From the cell containing the given text, extract its center point as [X, Y] coordinate. 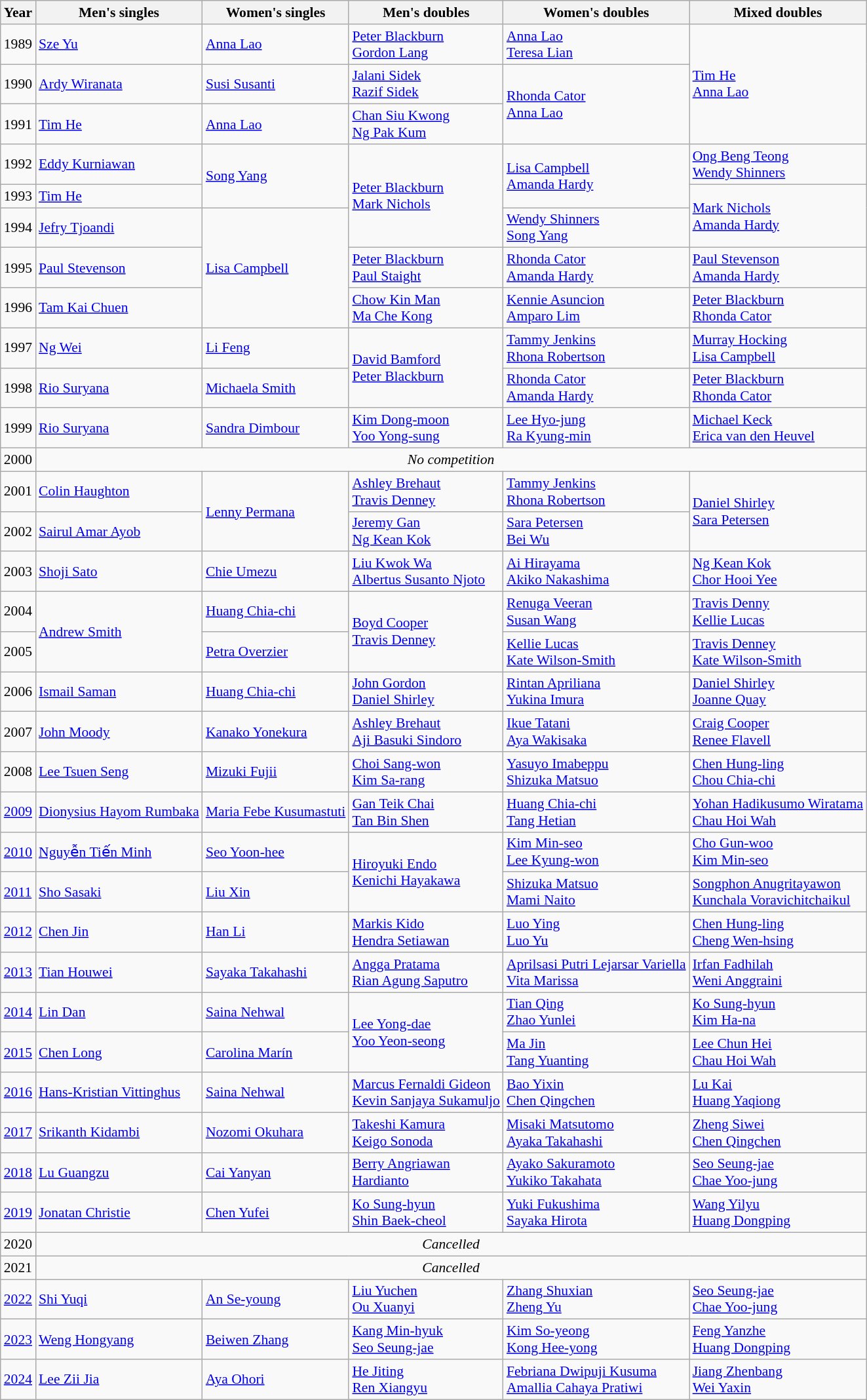
Rintan Apriliana Yukina Imura [596, 692]
Berry Angriawan Hardianto [426, 1172]
Lu Kai Huang Yaqiong [778, 1092]
Shi Yuqi [119, 1299]
Huang Chia-chi Tang Hetian [596, 811]
Jefry Tjoandi [119, 228]
Kim Min-seo Lee Kyung-won [596, 852]
Chow Kin Man Ma Che Kong [426, 308]
Luo Ying Luo Yu [596, 932]
Boyd Cooper Travis Denney [426, 632]
Aprilsasi Putri Lejarsar Variella Vita Marissa [596, 973]
Tian Houwei [119, 973]
Year [18, 12]
Lin Dan [119, 1012]
1992 [18, 164]
2001 [18, 492]
Hans-Kristian Vittinghus [119, 1092]
2023 [18, 1340]
Weng Hongyang [119, 1340]
Nguyễn Tiến Minh [119, 852]
Ardy Wiranata [119, 84]
Shoji Sato [119, 572]
Women's singles [276, 12]
1996 [18, 308]
2006 [18, 692]
Beiwen Zhang [276, 1340]
Dionysius Hayom Rumbaka [119, 811]
Ko Sung-hyun Shin Baek-cheol [426, 1213]
Craig Cooper Renee Flavell [778, 731]
Mixed doubles [778, 12]
Han Li [276, 932]
2021 [18, 1268]
Ai Hirayama Akiko Nakashima [596, 572]
1990 [18, 84]
2000 [18, 460]
Peter Blackburn Gordon Lang [426, 45]
Paul Stevenson Amanda Hardy [778, 267]
Yohan Hadikusumo Wiratama Chau Hoi Wah [778, 811]
Liu Yuchen Ou Xuanyi [426, 1299]
Women's doubles [596, 12]
1993 [18, 196]
Chen Yufei [276, 1213]
He Jiting Ren Xiangyu [426, 1379]
Markis Kido Hendra Setiawan [426, 932]
Angga Pratama Rian Agung Saputro [426, 973]
Febriana Dwipuji Kusuma Amallia Cahaya Pratiwi [596, 1379]
Wang Yilyu Huang Dongping [778, 1213]
2005 [18, 651]
Jalani Sidek Razif Sidek [426, 84]
2007 [18, 731]
2014 [18, 1012]
Liu Kwok Wa Albertus Susanto Njoto [426, 572]
Mizuki Fujii [276, 772]
Marcus Fernaldi Gideon Kevin Sanjaya Sukamuljo [426, 1092]
2018 [18, 1172]
Wendy Shinners Song Yang [596, 228]
Nozomi Okuhara [276, 1133]
Sze Yu [119, 45]
1994 [18, 228]
Rhonda Cator Anna Lao [596, 104]
Murray Hocking Lisa Campbell [778, 347]
2020 [18, 1245]
2024 [18, 1379]
Misaki Matsutomo Ayaka Takahashi [596, 1133]
Yuki Fukushima Sayaka Hirota [596, 1213]
2012 [18, 932]
2002 [18, 531]
Sayaka Takahashi [276, 973]
Travis Denny Kellie Lucas [778, 612]
Maria Febe Kusumastuti [276, 811]
2017 [18, 1133]
Andrew Smith [119, 632]
1997 [18, 347]
Sandra Dimbour [276, 429]
Li Feng [276, 347]
Kim So-yeong Kong Hee-yong [596, 1340]
Tim He Anna Lao [778, 84]
Ng Wei [119, 347]
2003 [18, 572]
Aya Ohori [276, 1379]
Bao Yixin Chen Qingchen [596, 1092]
Shizuka Matsuo Mami Naito [596, 893]
Daniel Shirley Sara Petersen [778, 511]
Tam Kai Chuen [119, 308]
Michaela Smith [276, 388]
Liu Xin [276, 893]
2008 [18, 772]
John Gordon Daniel Shirley [426, 692]
1991 [18, 125]
Susi Susanti [276, 84]
Lenny Permana [276, 511]
2019 [18, 1213]
1998 [18, 388]
Zheng Siwei Chen Qingchen [778, 1133]
Hiroyuki Endo Kenichi Hayakawa [426, 872]
Travis Denney Kate Wilson-Smith [778, 651]
Lee Zii Jia [119, 1379]
Colin Haughton [119, 492]
Sho Sasaki [119, 893]
Renuga Veeran Susan Wang [596, 612]
Men's singles [119, 12]
2010 [18, 852]
1989 [18, 45]
Zhang Shuxian Zheng Yu [596, 1299]
Paul Stevenson [119, 267]
Michael Keck Erica van den Heuvel [778, 429]
Songphon Anugritayawon Kunchala Voravichitchaikul [778, 893]
Kanako Yonekura [276, 731]
Kellie Lucas Kate Wilson-Smith [596, 651]
Ikue Tatani Aya Wakisaka [596, 731]
Chan Siu Kwong Ng Pak Kum [426, 125]
2004 [18, 612]
Kang Min-hyuk Seo Seung-jae [426, 1340]
Chie Umezu [276, 572]
Peter Blackburn Paul Staight [426, 267]
2009 [18, 811]
Lisa Campbell [276, 267]
Petra Overzier [276, 651]
Lee Yong-dae Yoo Yeon-seong [426, 1032]
Chen Jin [119, 932]
2011 [18, 893]
Lisa Campbell Amanda Hardy [596, 176]
An Se-young [276, 1299]
Irfan Fadhilah Weni Anggraini [778, 973]
Yasuyo Imabeppu Shizuka Matsuo [596, 772]
2022 [18, 1299]
Ashley Brehaut Travis Denney [426, 492]
Ko Sung-hyun Kim Ha-na [778, 1012]
Jeremy Gan Ng Kean Kok [426, 531]
Anna Lao Teresa Lian [596, 45]
Ma Jin Tang Yuanting [596, 1053]
Ng Kean Kok Chor Hooi Yee [778, 572]
Ismail Saman [119, 692]
Lee Tsuen Seng [119, 772]
Tian Qing Zhao Yunlei [596, 1012]
1995 [18, 267]
Daniel Shirley Joanne Quay [778, 692]
Kennie Asuncion Amparo Lim [596, 308]
Mark Nichols Amanda Hardy [778, 216]
Feng Yanzhe Huang Dongping [778, 1340]
2015 [18, 1053]
Chen Hung-ling Cheng Wen-hsing [778, 932]
Srikanth Kidambi [119, 1133]
Sairul Amar Ayob [119, 531]
2013 [18, 973]
Carolina Marín [276, 1053]
Ong Beng Teong Wendy Shinners [778, 164]
Lu Guangzu [119, 1172]
Sara Petersen Bei Wu [596, 531]
Choi Sang-won Kim Sa-rang [426, 772]
Takeshi Kamura Keigo Sonoda [426, 1133]
Cho Gun-woo Kim Min-seo [778, 852]
Gan Teik Chai Tan Bin Shen [426, 811]
Ayako Sakuramoto Yukiko Takahata [596, 1172]
Jiang Zhenbang Wei Yaxin [778, 1379]
John Moody [119, 731]
Lee Chun Hei Chau Hoi Wah [778, 1053]
Eddy Kurniawan [119, 164]
Chen Long [119, 1053]
1999 [18, 429]
Song Yang [276, 176]
David Bamford Peter Blackburn [426, 368]
2016 [18, 1092]
Chen Hung-ling Chou Chia-chi [778, 772]
Men's doubles [426, 12]
Ashley Brehaut Aji Basuki Sindoro [426, 731]
Peter Blackburn Mark Nichols [426, 196]
Lee Hyo-jung Ra Kyung-min [596, 429]
Cai Yanyan [276, 1172]
Kim Dong-moon Yoo Yong-sung [426, 429]
Jonatan Christie [119, 1213]
No competition [451, 460]
Seo Yoon-hee [276, 852]
